Pinpoint the cell where the given text exists, returning its (x, y) midpoint coordinate. 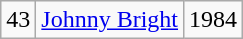
43 (18, 20)
Johnny Bright (110, 20)
1984 (214, 20)
